Determine the [x, y] coordinate at the center of the cell enclosing the given text.  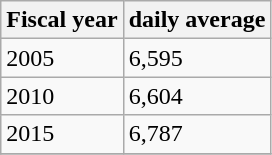
daily average [197, 20]
Fiscal year [62, 20]
6,787 [197, 134]
6,604 [197, 96]
2005 [62, 58]
2015 [62, 134]
2010 [62, 96]
6,595 [197, 58]
